Scan for the cell matching the given text and deliver its [X, Y] coordinate at center. 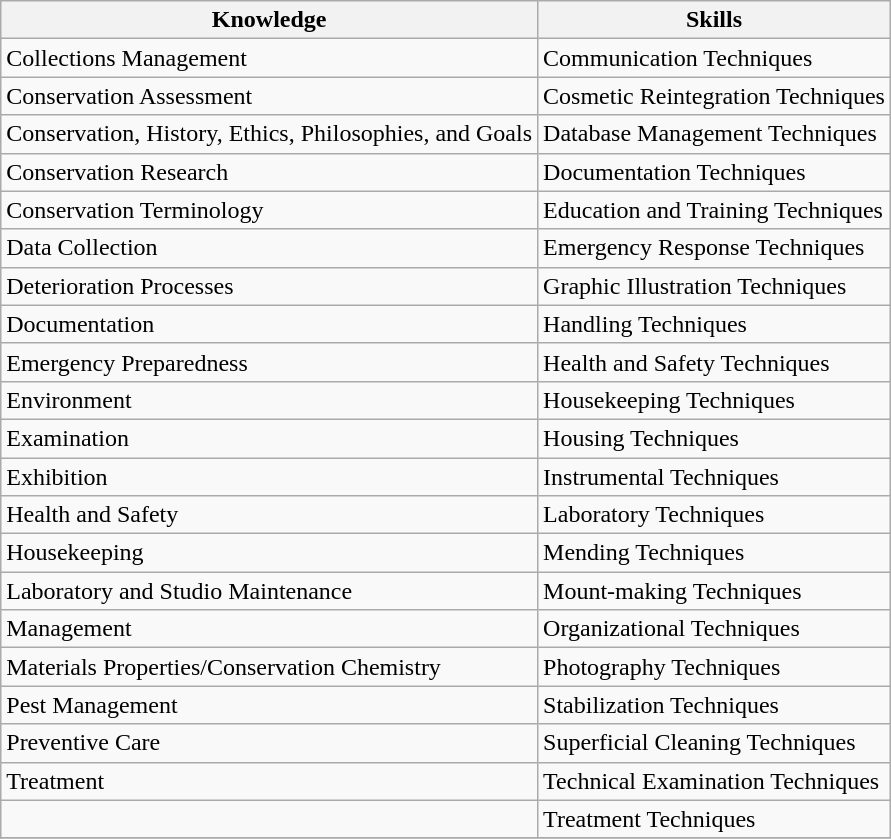
Conservation Terminology [270, 210]
Housekeeping [270, 553]
Deterioration Processes [270, 286]
Stabilization Techniques [714, 705]
Laboratory Techniques [714, 515]
Environment [270, 400]
Materials Properties/Conservation Chemistry [270, 667]
Handling Techniques [714, 324]
Emergency Response Techniques [714, 248]
Superficial Cleaning Techniques [714, 743]
Preventive Care [270, 743]
Cosmetic Reintegration Techniques [714, 96]
Collections Management [270, 58]
Housekeeping Techniques [714, 400]
Documentation Techniques [714, 172]
Knowledge [270, 20]
Communication Techniques [714, 58]
Pest Management [270, 705]
Data Collection [270, 248]
Technical Examination Techniques [714, 781]
Laboratory and Studio Maintenance [270, 591]
Treatment [270, 781]
Mending Techniques [714, 553]
Education and Training Techniques [714, 210]
Health and Safety [270, 515]
Conservation Assessment [270, 96]
Instrumental Techniques [714, 477]
Treatment Techniques [714, 819]
Conservation Research [270, 172]
Health and Safety Techniques [714, 362]
Photography Techniques [714, 667]
Documentation [270, 324]
Examination [270, 438]
Organizational Techniques [714, 629]
Mount-making Techniques [714, 591]
Skills [714, 20]
Database Management Techniques [714, 134]
Management [270, 629]
Housing Techniques [714, 438]
Emergency Preparedness [270, 362]
Conservation, History, Ethics, Philosophies, and Goals [270, 134]
Exhibition [270, 477]
Graphic Illustration Techniques [714, 286]
